Scan for the cell matching the given text and deliver its (x, y) coordinate at center. 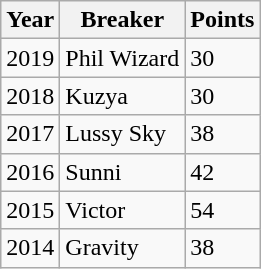
2018 (30, 96)
54 (222, 210)
2016 (30, 172)
2017 (30, 134)
Points (222, 20)
Lussy Sky (122, 134)
Breaker (122, 20)
Sunni (122, 172)
42 (222, 172)
Victor (122, 210)
2015 (30, 210)
Gravity (122, 248)
2014 (30, 248)
Phil Wizard (122, 58)
Year (30, 20)
2019 (30, 58)
Kuzya (122, 96)
